Return (X, Y) of the center of cell containing provided text 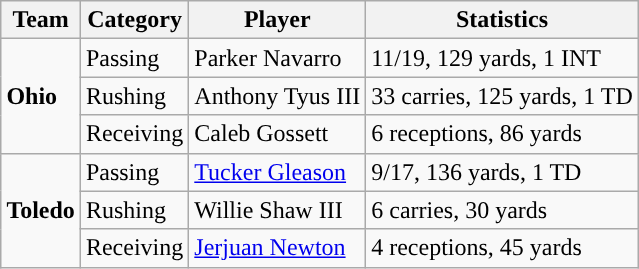
Statistics (502, 20)
Jerjuan Newton (278, 248)
Willie Shaw III (278, 210)
Caleb Gossett (278, 134)
4 receptions, 45 yards (502, 248)
Team (41, 20)
Tucker Gleason (278, 172)
11/19, 129 yards, 1 INT (502, 58)
9/17, 136 yards, 1 TD (502, 172)
Parker Navarro (278, 58)
Player (278, 20)
Anthony Tyus III (278, 96)
6 receptions, 86 yards (502, 134)
33 carries, 125 yards, 1 TD (502, 96)
Toledo (41, 210)
6 carries, 30 yards (502, 210)
Ohio (41, 96)
Category (134, 20)
